Detect which cell encompasses the target text, then output its [X, Y] center coordinate. 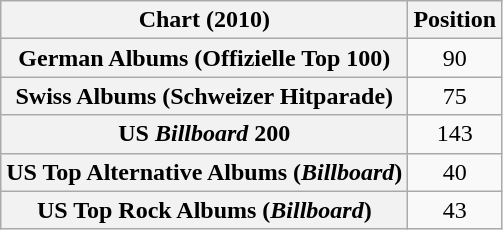
US Top Alternative Albums (Billboard) [204, 172]
Chart (2010) [204, 20]
German Albums (Offizielle Top 100) [204, 58]
75 [455, 96]
Position [455, 20]
Swiss Albums (Schweizer Hitparade) [204, 96]
US Billboard 200 [204, 134]
40 [455, 172]
US Top Rock Albums (Billboard) [204, 210]
90 [455, 58]
143 [455, 134]
43 [455, 210]
